Determine the [x, y] coordinate at the center of the cell enclosing the given text.  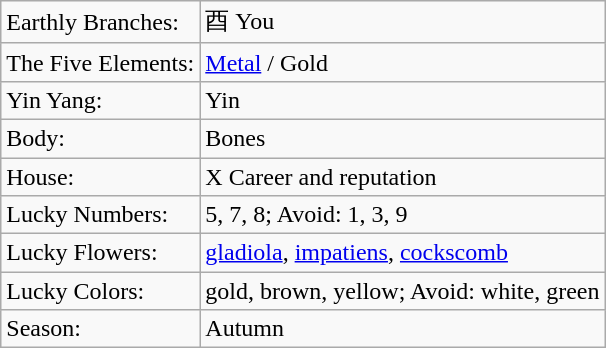
Body: [100, 138]
gladiola, impatiens, cockscomb [402, 253]
Yin [402, 100]
Lucky Numbers: [100, 215]
Bones [402, 138]
X Career and reputation [402, 177]
gold, brown, yellow; Avoid: white, green [402, 291]
The Five Elements: [100, 62]
5, 7, 8; Avoid: 1, 3, 9 [402, 215]
Lucky Colors: [100, 291]
Lucky Flowers: [100, 253]
酉 You [402, 22]
Yin Yang: [100, 100]
House: [100, 177]
Autumn [402, 329]
Season: [100, 329]
Earthly Branches: [100, 22]
Metal / Gold [402, 62]
